Extract the (X, Y) coordinate from the center of the cell holding the provided text.  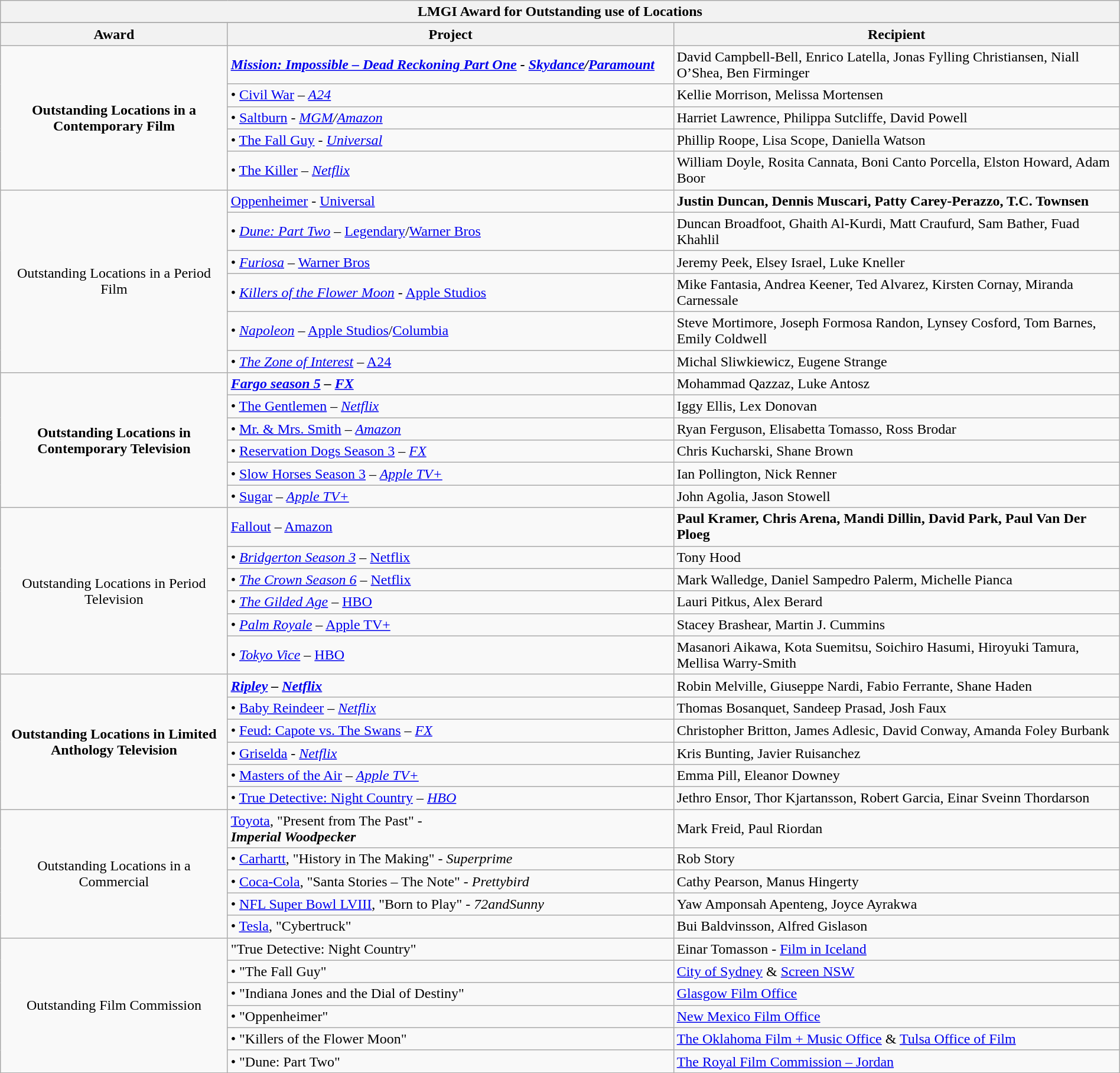
Paul Kramer, Chris Arena, Mandi Dillin, David Park, Paul Van Der Ploeg (897, 527)
Iggy Ellis, Lex Donovan (897, 407)
Yaw Amponsah Apenteng, Joyce Ayrakwa (897, 904)
Jethro Ensor, Thor Kjartansson, Robert Garcia, Einar Sveinn Thordarson (897, 798)
Emma Pill, Eleanor Downey (897, 776)
• Bridgerton Season 3 – Netflix (450, 557)
Toyota, "Present from The Past" -Imperial Woodpecker (450, 828)
• Mr. & Mrs. Smith – Amazon (450, 429)
Bui Baldvinsson, Alfred Gislason (897, 926)
Ryan Ferguson, Elisabetta Tomasso, Ross Brodar (897, 429)
• Saltburn - MGM/Amazon (450, 118)
Robin Melville, Giuseppe Nardi, Fabio Ferrante, Shane Haden (897, 685)
• "Indiana Jones and the Dial of Destiny" (450, 994)
• Dune: Part Two – Legendary/Warner Bros (450, 232)
Mohammad Qazzaz, Luke Antosz (897, 384)
William Doyle, Rosita Cannata, Boni Canto Porcella, Elston Howard, Adam Boor (897, 170)
• "Oppenheimer" (450, 1016)
• Masters of the Air – Apple TV+ (450, 776)
Thomas Bosanquet, Sandeep Prasad, Josh Faux (897, 708)
Einar Tomasson - Film in Iceland (897, 949)
Mission: Impossible – Dead Reckoning Part One - Skydance/Paramount (450, 65)
Christopher Britton, James Adlesic, David Conway, Amanda Foley Burbank (897, 730)
Tony Hood (897, 557)
• The Gilded Age – HBO (450, 602)
Steve Mortimore, Joseph Formosa Randon, Lynsey Cosford, Tom Barnes, Emily Coldwell (897, 331)
Phillip Roope, Lisa Scope, Daniella Watson (897, 140)
• Civil War – A24 (450, 95)
Kris Bunting, Javier Ruisanchez (897, 753)
Masanori Aikawa, Kota Suemitsu, Soichiro Hasumi, Hiroyuki Tamura, Mellisa Warry-Smith (897, 655)
• "The Fall Guy" (450, 971)
• Feud: Capote vs. The Swans – FX (450, 730)
Lauri Pitkus, Alex Berard (897, 602)
Justin Duncan, Dennis Muscari, Patty Carey-Perazzo, T.C. Townsen (897, 201)
Stacey Brashear, Martin J. Cummins (897, 625)
Outstanding Locations in Period Television (114, 591)
Outstanding Film Commission (114, 1005)
• The Fall Guy - Universal (450, 140)
• The Zone of Interest – A24 (450, 361)
Fargo season 5 – FX (450, 384)
• Sugar – Apple TV+ (450, 496)
Michal Sliwkiewicz, Eugene Strange (897, 361)
• Coca-Cola, "Santa Stories – The Note" - Prettybird (450, 882)
• Tokyo Vice – HBO (450, 655)
• True Detective: Night Country – HBO (450, 798)
City of Sydney & Screen NSW (897, 971)
• Reservation Dogs Season 3 – FX (450, 451)
• Furiosa – Warner Bros (450, 262)
Duncan Broadfoot, Ghaith Al-Kurdi, Matt Craufurd, Sam Bather, Fuad Khahlil (897, 232)
"True Detective: Night Country" (450, 949)
Mark Walledge, Daniel Sampedro Palerm, Michelle Pianca (897, 580)
New Mexico Film Office (897, 1016)
• The Crown Season 6 – Netflix (450, 580)
Rob Story (897, 859)
Chris Kucharski, Shane Brown (897, 451)
Award (114, 34)
• Slow Horses Season 3 – Apple TV+ (450, 474)
Oppenheimer - Universal (450, 201)
LMGI Award for Outstanding use of Locations (560, 12)
Outstanding Locations in Contemporary Television (114, 440)
• Carhartt, "History in The Making" - Superprime (450, 859)
Mike Fantasia, Andrea Keener, Ted Alvarez, Kirsten Cornay, Miranda Carnessale (897, 292)
• "Killers of the Flower Moon" (450, 1039)
Mark Freid, Paul Riordan (897, 828)
• The Killer – Netflix (450, 170)
David Campbell-Bell, Enrico Latella, Jonas Fylling Christiansen, Niall O’Shea, Ben Firminger (897, 65)
• Napoleon – Apple Studios/Columbia (450, 331)
Cathy Pearson, Manus Hingerty (897, 882)
• The Gentlemen – Netflix (450, 407)
• "Dune: Part Two" (450, 1061)
John Agolia, Jason Stowell (897, 496)
Outstanding Locations in a Period Film (114, 281)
Outstanding Locations in a Commercial (114, 873)
Kellie Morrison, Melissa Mortensen (897, 95)
• Griselda - Netflix (450, 753)
• NFL Super Bowl LVIII, "Born to Play" - 72andSunny (450, 904)
The Royal Film Commission – Jordan (897, 1061)
Project (450, 34)
Fallout – Amazon (450, 527)
The Oklahoma Film + Music Office & Tulsa Office of Film (897, 1039)
• Tesla, "Cybertruck" (450, 926)
Harriet Lawrence, Philippa Sutcliffe, David Powell (897, 118)
Recipient (897, 34)
Ian Pollington, Nick Renner (897, 474)
Outstanding Locations in Limited Anthology Television (114, 742)
Jeremy Peek, Elsey Israel, Luke Kneller (897, 262)
Ripley – Netflix (450, 685)
Outstanding Locations in a Contemporary Film (114, 118)
Glasgow Film Office (897, 994)
• Palm Royale – Apple TV+ (450, 625)
• Killers of the Flower Moon - Apple Studios (450, 292)
• Baby Reindeer – Netflix (450, 708)
